Return (X, Y) of the center of cell containing provided text 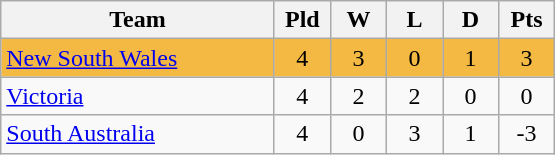
Team (138, 20)
Victoria (138, 96)
W (358, 20)
L (414, 20)
New South Wales (138, 58)
D (470, 20)
South Australia (138, 134)
Pld (302, 20)
Pts (527, 20)
-3 (527, 134)
